Determine the (X, Y) coordinate at the center of the cell enclosing the given text.  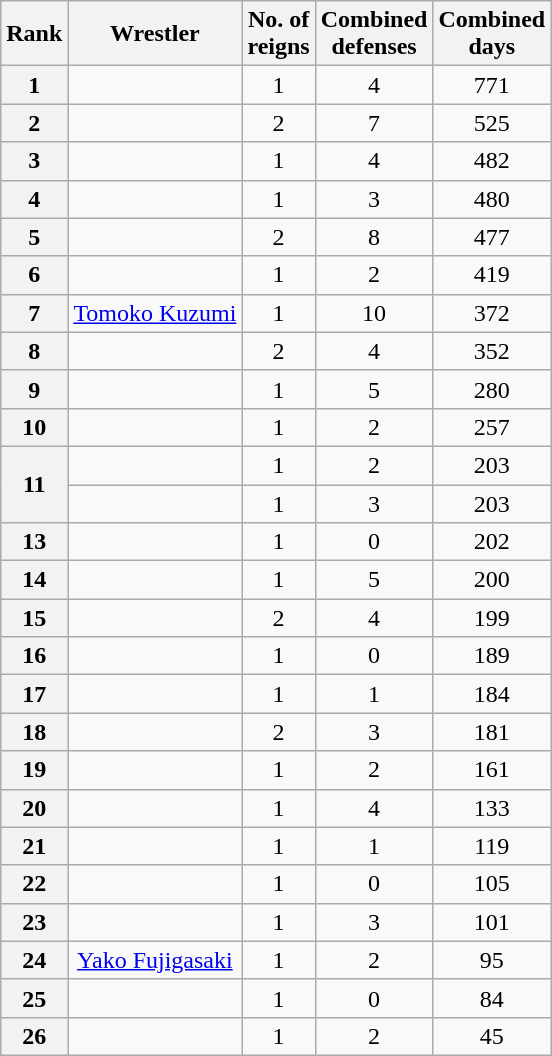
352 (492, 351)
9 (34, 389)
25 (34, 998)
11 (34, 484)
Yako Fujigasaki (155, 960)
119 (492, 846)
20 (34, 808)
15 (34, 618)
19 (34, 770)
419 (492, 275)
Tomoko Kuzumi (155, 313)
Combineddays (492, 34)
477 (492, 237)
6 (34, 275)
200 (492, 580)
13 (34, 542)
101 (492, 922)
181 (492, 732)
525 (492, 123)
202 (492, 542)
Combineddefenses (374, 34)
17 (34, 694)
22 (34, 884)
189 (492, 656)
16 (34, 656)
26 (34, 1036)
23 (34, 922)
45 (492, 1036)
Rank (34, 34)
24 (34, 960)
482 (492, 161)
161 (492, 770)
84 (492, 998)
280 (492, 389)
771 (492, 85)
14 (34, 580)
21 (34, 846)
480 (492, 199)
257 (492, 427)
199 (492, 618)
18 (34, 732)
184 (492, 694)
95 (492, 960)
133 (492, 808)
No. ofreigns (278, 34)
105 (492, 884)
372 (492, 313)
Wrestler (155, 34)
